Capture the cell that displays the provided text and extract its (X, Y) central coordinate. 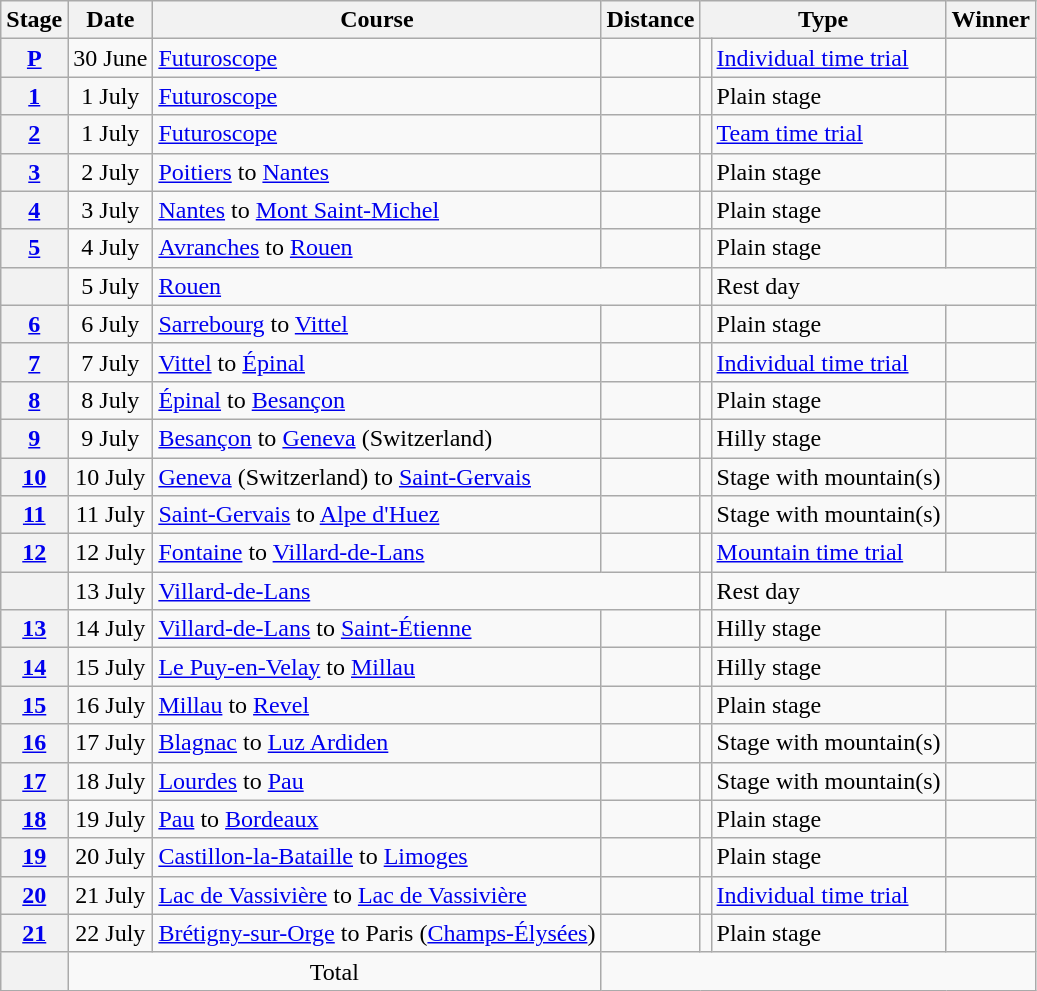
3 July (110, 210)
11 (34, 515)
Date (110, 20)
Lac de Vassivière to Lac de Vassivière (377, 895)
Mountain time trial (828, 553)
Vittel to Épinal (377, 362)
Villard-de-Lans to Saint-Étienne (377, 629)
Saint-Gervais to Alpe d'Huez (377, 515)
Poitiers to Nantes (377, 172)
5 (34, 248)
13 (34, 629)
19 July (110, 819)
Team time trial (828, 134)
14 (34, 667)
18 July (110, 781)
17 July (110, 743)
Pau to Bordeaux (377, 819)
4 July (110, 248)
7 July (110, 362)
5 July (110, 286)
Avranches to Rouen (377, 248)
7 (34, 362)
20 July (110, 857)
Blagnac to Luz Ardiden (377, 743)
4 (34, 210)
Besançon to Geneva (Switzerland) (377, 438)
Stage (34, 20)
Type (823, 20)
16 (34, 743)
Le Puy-en-Velay to Millau (377, 667)
19 (34, 857)
6 (34, 324)
2 (34, 134)
30 June (110, 58)
Nantes to Mont Saint-Michel (377, 210)
Castillon-la-Bataille to Limoges (377, 857)
Brétigny-sur-Orge to Paris (Champs-Élysées) (377, 933)
10 (34, 477)
Épinal to Besançon (377, 400)
6 July (110, 324)
Lourdes to Pau (377, 781)
17 (34, 781)
Geneva (Switzerland) to Saint-Gervais (377, 477)
16 July (110, 705)
Distance (650, 20)
18 (34, 819)
8 July (110, 400)
8 (34, 400)
P (34, 58)
21 (34, 933)
12 (34, 553)
9 (34, 438)
Course (377, 20)
14 July (110, 629)
15 July (110, 667)
Total (334, 971)
20 (34, 895)
3 (34, 172)
Villard-de-Lans (426, 591)
11 July (110, 515)
Fontaine to Villard-de-Lans (377, 553)
22 July (110, 933)
Sarrebourg to Vittel (377, 324)
Winner (990, 20)
1 (34, 96)
15 (34, 705)
2 July (110, 172)
9 July (110, 438)
21 July (110, 895)
13 July (110, 591)
12 July (110, 553)
Millau to Revel (377, 705)
Rouen (426, 286)
10 July (110, 477)
